Return (X, Y) of the center of cell containing provided text 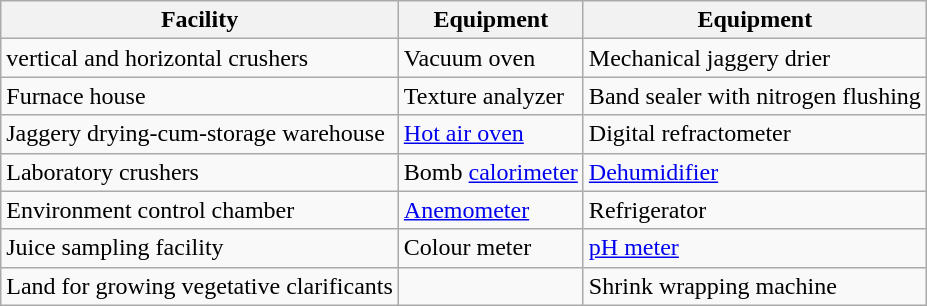
Juice sampling facility (200, 248)
Vacuum oven (490, 58)
Refrigerator (754, 210)
Furnace house (200, 96)
Anemometer (490, 210)
Laboratory crushers (200, 172)
Band sealer with nitrogen flushing (754, 96)
Mechanical jaggery drier (754, 58)
Colour meter (490, 248)
Environment control chamber (200, 210)
pH meter (754, 248)
Land for growing vegetative clarificants (200, 286)
Facility (200, 20)
Dehumidifier (754, 172)
Jaggery drying-cum-storage warehouse (200, 134)
vertical and horizontal crushers (200, 58)
Bomb calorimeter (490, 172)
Shrink wrapping machine (754, 286)
Hot air oven (490, 134)
Digital refractometer (754, 134)
Texture analyzer (490, 96)
